Extract the (x, y) coordinate from the center of the cell holding the provided text.  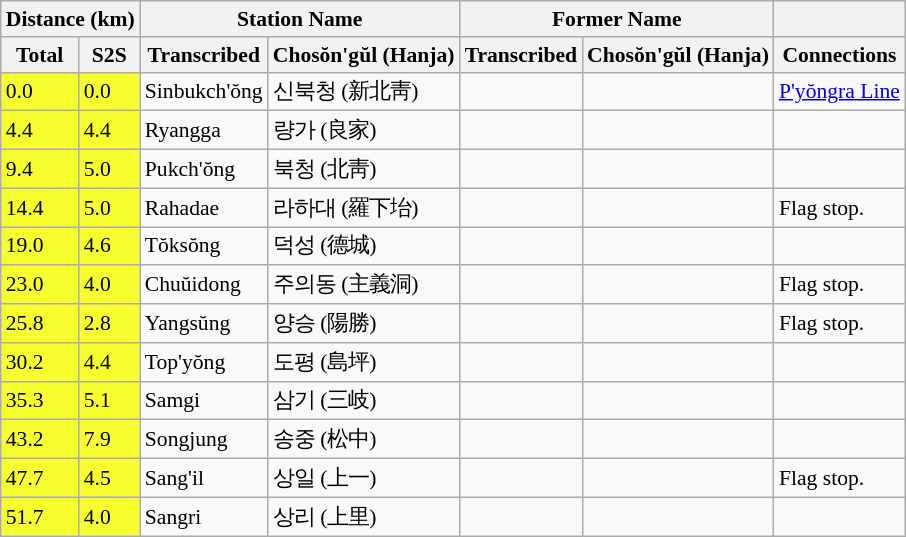
양승 (陽勝) (364, 324)
35.3 (40, 400)
19.0 (40, 246)
북청 (北靑) (364, 170)
43.2 (40, 440)
상일 (上一) (364, 478)
Former Name (617, 19)
신북청 (新北靑) (364, 92)
25.8 (40, 324)
5.1 (110, 400)
Station Name (300, 19)
30.2 (40, 362)
Rahadae (204, 208)
Samgi (204, 400)
Top'yŏng (204, 362)
P'yŏngra Line (840, 92)
량가 (良家) (364, 130)
4.6 (110, 246)
라하대 (羅下坮) (364, 208)
Distance (km) (70, 19)
Sinbukch'ŏng (204, 92)
Pukch'ŏng (204, 170)
상리 (上里) (364, 516)
Yangsŭng (204, 324)
4.5 (110, 478)
Sang'il (204, 478)
Chuŭidong (204, 286)
47.7 (40, 478)
Connections (840, 55)
삼기 (三岐) (364, 400)
도평 (島坪) (364, 362)
2.8 (110, 324)
51.7 (40, 516)
Tŏksŏng (204, 246)
S2S (110, 55)
Sangri (204, 516)
7.9 (110, 440)
Total (40, 55)
9.4 (40, 170)
송중 (松中) (364, 440)
덕성 (德城) (364, 246)
Songjung (204, 440)
14.4 (40, 208)
주의동 (主義洞) (364, 286)
23.0 (40, 286)
Ryangga (204, 130)
